Return the [x, y] coordinate for the center point of the cell that contains the specified text.  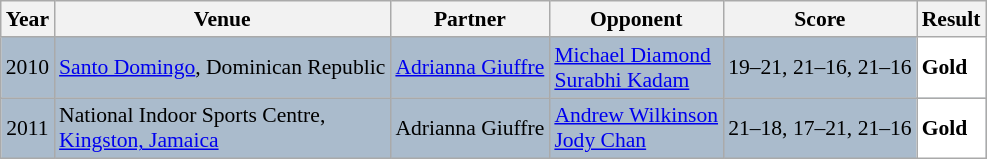
Score [820, 19]
Santo Domingo, Dominican Republic [222, 68]
Partner [470, 19]
Andrew Wilkinson Jody Chan [636, 128]
21–18, 17–21, 21–16 [820, 128]
Michael Diamond Surabhi Kadam [636, 68]
2010 [28, 68]
Result [952, 19]
Venue [222, 19]
Year [28, 19]
2011 [28, 128]
19–21, 21–16, 21–16 [820, 68]
National Indoor Sports Centre,Kingston, Jamaica [222, 128]
Opponent [636, 19]
